Pinpoint the cell where the given text exists, returning its [x, y] midpoint coordinate. 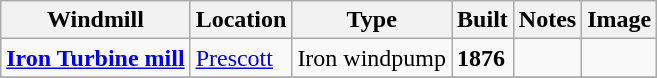
Location [241, 20]
Image [620, 20]
Iron windpump [372, 58]
Type [372, 20]
Built [483, 20]
1876 [483, 58]
Prescott [241, 58]
Windmill [96, 20]
Notes [547, 20]
Iron Turbine mill [96, 58]
